Pinpoint the cell where the given text exists, returning its [X, Y] midpoint coordinate. 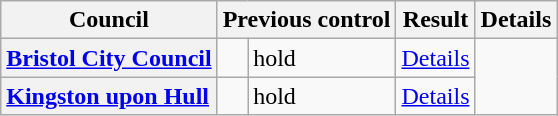
Kingston upon Hull [109, 96]
Result [436, 20]
Previous control [306, 20]
Bristol City Council [109, 58]
Council [109, 20]
